Identify which cell holds the provided text, then report its (x, y) central coordinate. 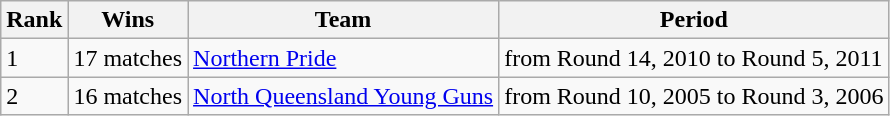
from Round 14, 2010 to Round 5, 2011 (694, 58)
Wins (128, 20)
Rank (34, 20)
Team (344, 20)
North Queensland Young Guns (344, 96)
16 matches (128, 96)
Period (694, 20)
2 (34, 96)
from Round 10, 2005 to Round 3, 2006 (694, 96)
1 (34, 58)
Northern Pride (344, 58)
17 matches (128, 58)
